Return the [X, Y] coordinate for the center point of the cell that contains the specified text.  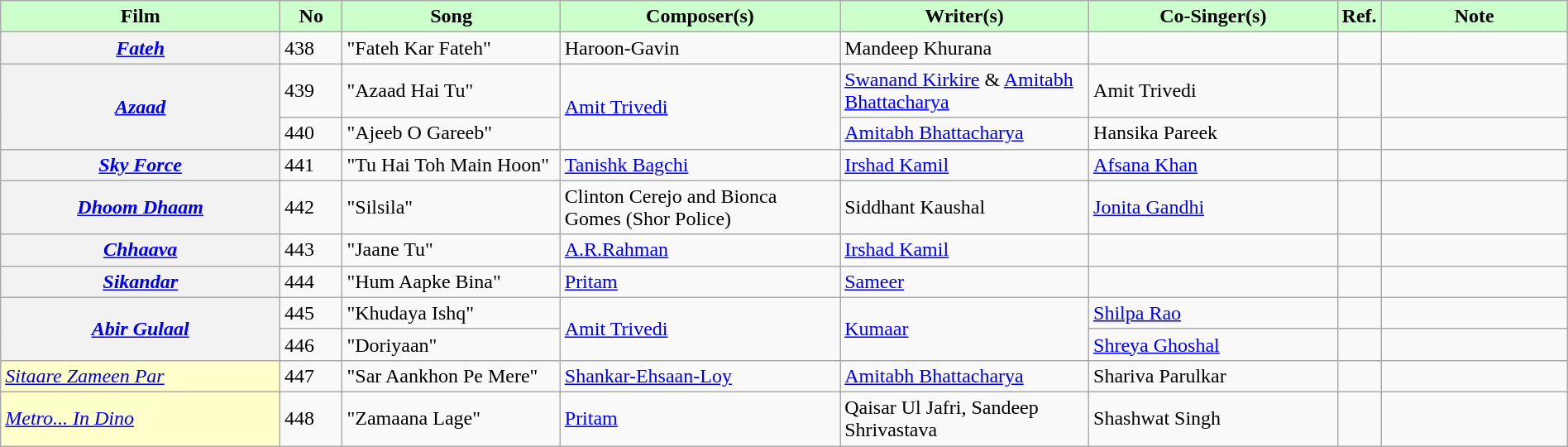
"Doriyaan" [452, 344]
Shashwat Singh [1213, 419]
Ref. [1360, 17]
"Azaad Hai Tu" [452, 91]
Azaad [141, 106]
Writer(s) [964, 17]
Dhoom Dhaam [141, 207]
443 [311, 250]
Shariva Parulkar [1213, 376]
Tanishk Bagchi [700, 165]
440 [311, 133]
Shreya Ghoshal [1213, 344]
Shilpa Rao [1213, 313]
Sitaare Zameen Par [141, 376]
"Zamaana Lage" [452, 419]
"Jaane Tu" [452, 250]
"Fateh Kar Fateh" [452, 48]
No [311, 17]
446 [311, 344]
Hansika Pareek [1213, 133]
Film [141, 17]
"Tu Hai Toh Main Hoon" [452, 165]
Mandeep Khurana [964, 48]
Chhaava [141, 250]
444 [311, 281]
439 [311, 91]
Jonita Gandhi [1213, 207]
"Ajeeb O Gareeb" [452, 133]
"Sar Aankhon Pe Mere" [452, 376]
442 [311, 207]
Shankar-Ehsaan-Loy [700, 376]
Kumaar [964, 329]
438 [311, 48]
"Khudaya Ishq" [452, 313]
Fateh [141, 48]
"Hum Aapke Bina" [452, 281]
Haroon-Gavin [700, 48]
Qaisar Ul Jafri, Sandeep Shrivastava [964, 419]
Clinton Cerejo and Bionca Gomes (Shor Police) [700, 207]
447 [311, 376]
Co-Singer(s) [1213, 17]
Song [452, 17]
448 [311, 419]
Abir Gulaal [141, 329]
Sikandar [141, 281]
Sameer [964, 281]
Swanand Kirkire & Amitabh Bhattacharya [964, 91]
A.R.Rahman [700, 250]
441 [311, 165]
Metro... In Dino [141, 419]
Sky Force [141, 165]
Note [1474, 17]
Afsana Khan [1213, 165]
"Silsila" [452, 207]
Composer(s) [700, 17]
Siddhant Kaushal [964, 207]
445 [311, 313]
